Find where the given text appears and provide that cell's center as [x, y] coordinate. 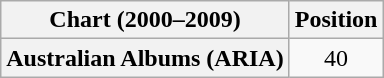
Chart (2000–2009) [145, 20]
40 [336, 58]
Position [336, 20]
Australian Albums (ARIA) [145, 58]
